Pinpoint the cell where the given text exists, returning its (x, y) midpoint coordinate. 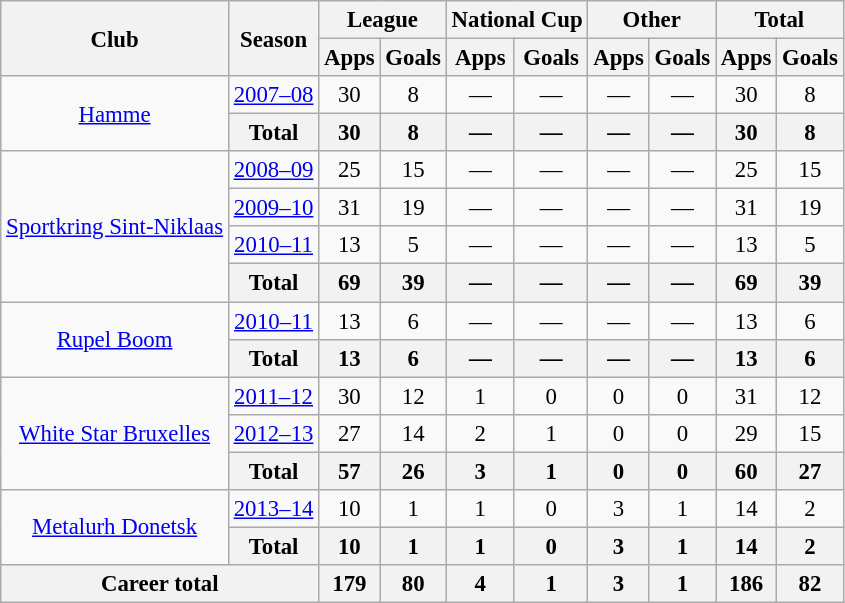
80 (413, 584)
26 (413, 471)
2013–14 (273, 509)
29 (746, 433)
Club (115, 38)
National Cup (517, 20)
2012–13 (273, 433)
2011–12 (273, 396)
Sportkring Sint-Niklaas (115, 226)
League (383, 20)
Metalurh Donetsk (115, 528)
Season (273, 38)
4 (480, 584)
Rupel Boom (115, 340)
2009–10 (273, 208)
White Star Bruxelles (115, 434)
186 (746, 584)
2007–08 (273, 95)
57 (350, 471)
Career total (160, 584)
179 (350, 584)
60 (746, 471)
2008–09 (273, 170)
82 (810, 584)
Other (652, 20)
Hamme (115, 114)
